Capture the cell that displays the provided text and extract its [X, Y] central coordinate. 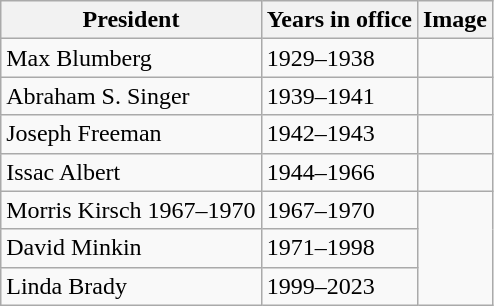
David Minkin [131, 248]
Issac Albert [131, 172]
Years in office [339, 20]
Image [454, 20]
Linda Brady [131, 286]
Joseph Freeman [131, 134]
1999–2023 [339, 286]
1939–1941 [339, 96]
1967–1970 [339, 210]
Abraham S. Singer [131, 96]
Max Blumberg [131, 58]
1971–1998 [339, 248]
President [131, 20]
1942–1943 [339, 134]
Morris Kirsch 1967–1970 [131, 210]
1944–1966 [339, 172]
1929–1938 [339, 58]
